Return [X, Y] of the center of cell containing provided text 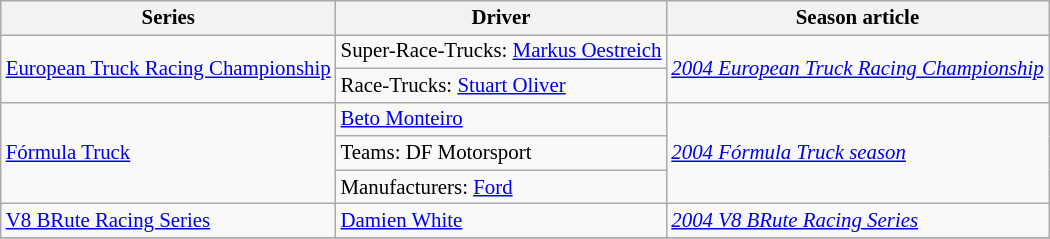
Manufacturers: Ford [502, 187]
Race-Trucks: Stuart Oliver [502, 85]
Beto Monteiro [502, 119]
2004 V8 BRute Racing Series [857, 221]
Super-Race-Trucks: Markus Oestreich [502, 51]
Teams: DF Motorsport [502, 153]
Season article [857, 18]
European Truck Racing Championship [168, 68]
Driver [502, 18]
Damien White [502, 221]
Fórmula Truck [168, 153]
Series [168, 18]
2004 Fórmula Truck season [857, 153]
V8 BRute Racing Series [168, 221]
2004 European Truck Racing Championship [857, 68]
